Determine the (X, Y) coordinate at the center of the cell enclosing the given text.  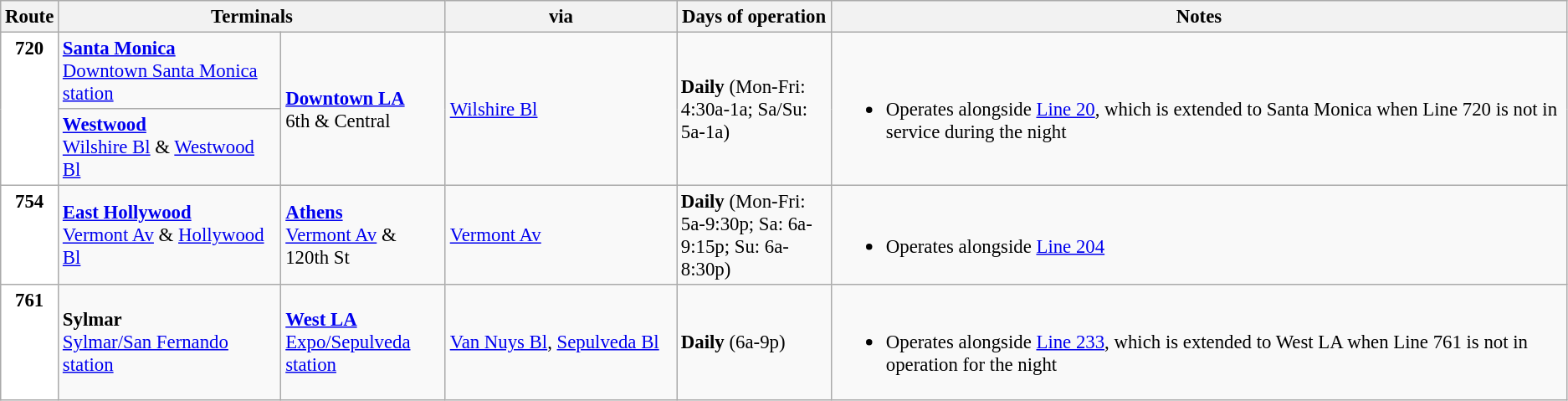
Downtown LA6th & Central (363, 109)
Terminals (253, 17)
SylmarSylmar/San Fernando station (170, 342)
Daily (Mon-Fri: 4:30a-1a; Sa/Su: 5a-1a) (755, 109)
WestwoodWilshire Bl & Westwood Bl (170, 147)
East HollywoodVermont Av & Hollywood Bl (170, 236)
Vermont Av (561, 236)
Operates alongside Line 233, which is extended to West LA when Line 761 is not in operation for the night (1200, 342)
Wilshire Bl (561, 109)
AthensVermont Av & 120th St (363, 236)
761 (30, 342)
Route (30, 17)
Operates alongside Line 20, which is extended to Santa Monica when Line 720 is not in service during the night (1200, 109)
Operates alongside Line 204 (1200, 236)
West LAExpo/Sepulveda station (363, 342)
via (561, 17)
754 (30, 236)
720 (30, 109)
Van Nuys Bl, Sepulveda Bl (561, 342)
Daily (Mon-Fri: 5a-9:30p; Sa: 6a-9:15p; Su: 6a-8:30p) (755, 236)
Santa MonicaDowntown Santa Monica station (170, 71)
Days of operation (755, 17)
Notes (1200, 17)
Daily (6a-9p) (755, 342)
